Pinpoint the cell where the given text exists, returning its (x, y) midpoint coordinate. 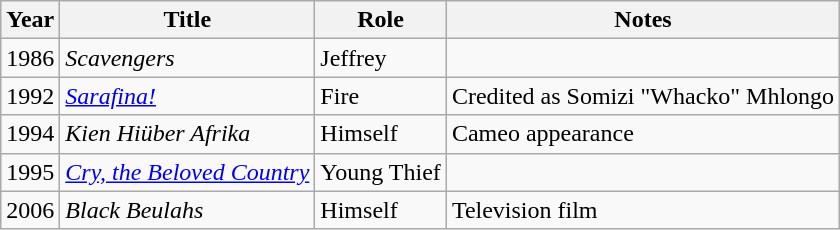
Young Thief (381, 172)
Jeffrey (381, 58)
1994 (30, 134)
Role (381, 20)
1995 (30, 172)
Scavengers (188, 58)
2006 (30, 210)
Television film (642, 210)
Title (188, 20)
Black Beulahs (188, 210)
1992 (30, 96)
Cry, the Beloved Country (188, 172)
1986 (30, 58)
Fire (381, 96)
Sarafina! (188, 96)
Credited as Somizi "Whacko" Mhlongo (642, 96)
Kien Hiüber Afrika (188, 134)
Year (30, 20)
Notes (642, 20)
Cameo appearance (642, 134)
